Output the (X, Y) coordinate of the center of the cell containing the given text.  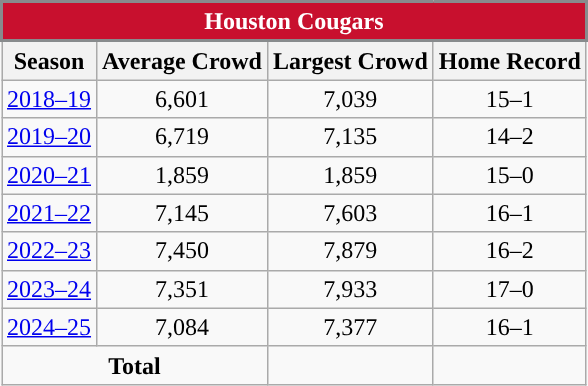
2022–23 (50, 251)
2019–20 (50, 137)
2018–19 (50, 99)
7,603 (350, 213)
6,601 (182, 99)
15–1 (510, 99)
2020–21 (50, 175)
7,879 (350, 251)
7,377 (350, 327)
16–2 (510, 251)
15–0 (510, 175)
7,084 (182, 327)
7,933 (350, 289)
Home Record (510, 60)
7,351 (182, 289)
7,145 (182, 213)
17–0 (510, 289)
Largest Crowd (350, 60)
Average Crowd (182, 60)
6,719 (182, 137)
2021–22 (50, 213)
Total (135, 365)
7,135 (350, 137)
Houston Cougars (294, 22)
2023–24 (50, 289)
7,450 (182, 251)
7,039 (350, 99)
14–2 (510, 137)
Season (50, 60)
2024–25 (50, 327)
